Output the [x, y] coordinate of the center of the cell containing the given text.  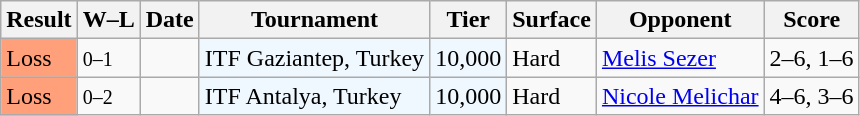
Tournament [314, 20]
ITF Gaziantep, Turkey [314, 58]
W–L [108, 20]
Nicole Melichar [680, 96]
4–6, 3–6 [812, 96]
ITF Antalya, Turkey [314, 96]
Result [39, 20]
Opponent [680, 20]
Melis Sezer [680, 58]
Score [812, 20]
Date [170, 20]
2–6, 1–6 [812, 58]
0–2 [108, 96]
Tier [468, 20]
0–1 [108, 58]
Surface [552, 20]
